Output the (X, Y) coordinate of the center of the cell containing the given text.  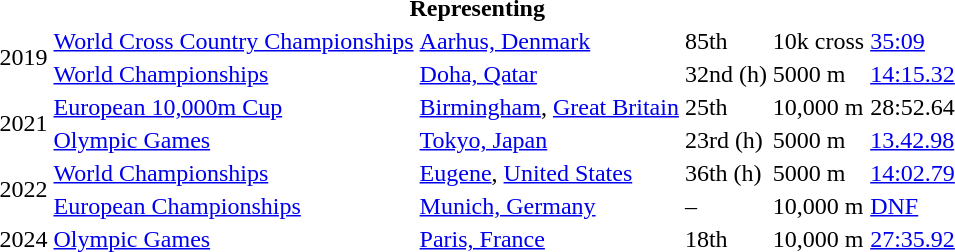
Olympic Games (234, 140)
Doha, Qatar (549, 74)
85th (726, 41)
36th (h) (726, 173)
European Championships (234, 206)
Birmingham, Great Britain (549, 107)
Munich, Germany (549, 206)
Aarhus, Denmark (549, 41)
10k cross (818, 41)
Eugene, United States (549, 173)
– (726, 206)
European 10,000m Cup (234, 107)
23rd (h) (726, 140)
Tokyo, Japan (549, 140)
32nd (h) (726, 74)
World Cross Country Championships (234, 41)
25th (726, 107)
